Capture the cell that displays the provided text and extract its (x, y) central coordinate. 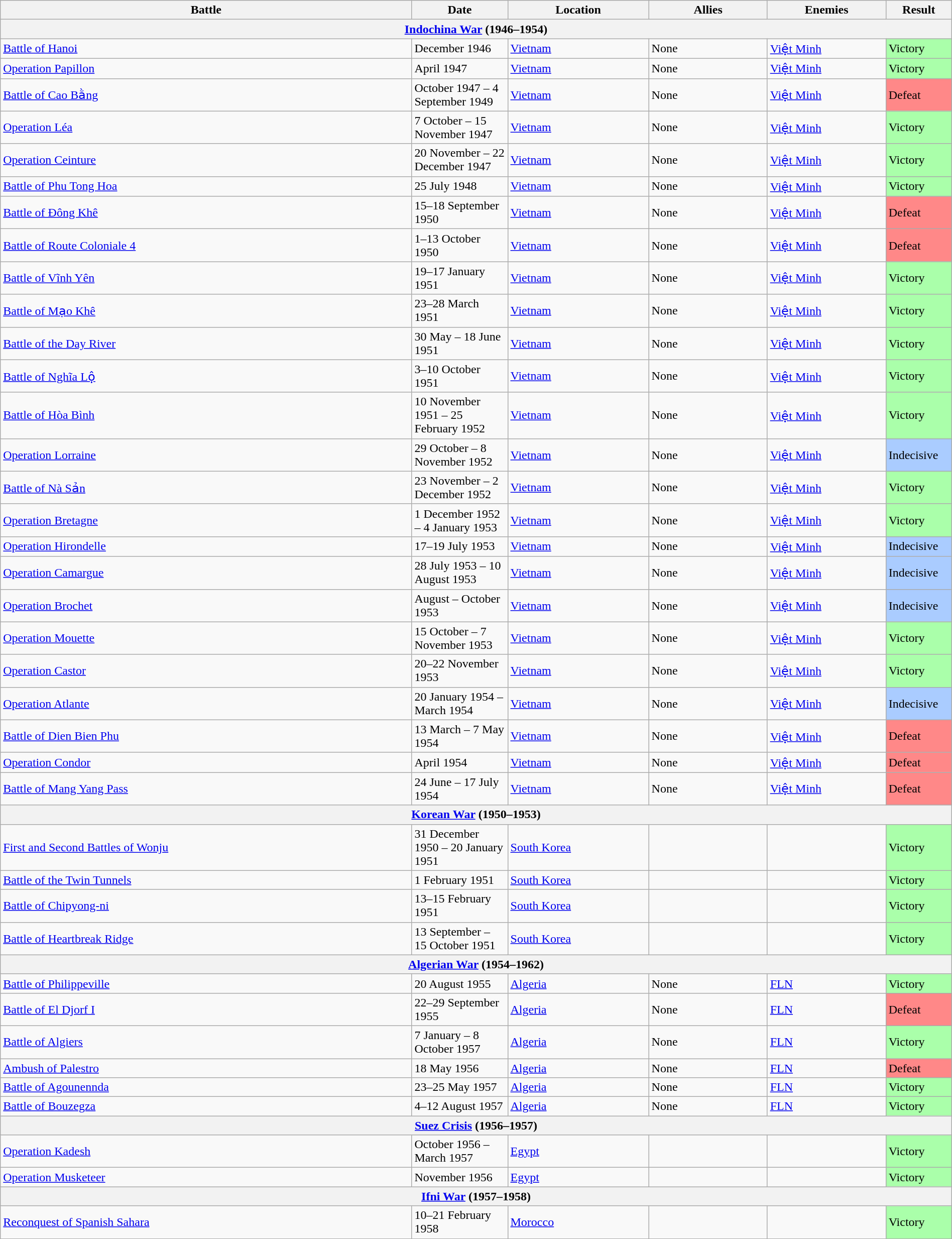
Battle of Agounennda (206, 1087)
Battle of Cao Bằng (206, 94)
15–18 September 1950 (460, 213)
Battle of Hòa Bình (206, 415)
Operation Lorraine (206, 455)
23–28 March 1951 (460, 310)
20 August 1955 (460, 983)
Location (578, 10)
13 September – 15 October 1951 (460, 938)
Suez Crisis (1956–1957) (476, 1125)
Operation Ceinture (206, 160)
20 January 1954 – March 1954 (460, 703)
Operation Léa (206, 128)
Morocco (578, 1222)
3–10 October 1951 (460, 376)
October 1947 – 4 September 1949 (460, 94)
10 November 1951 – 25 February 1952 (460, 415)
Battle of Nà Sản (206, 487)
23–25 May 1957 (460, 1087)
Battle of the Day River (206, 344)
1 February 1951 (460, 880)
Operation Atlante (206, 703)
7 October – 15 November 1947 (460, 128)
Operation Musketeer (206, 1177)
Battle of Nghĩa Lộ (206, 376)
30 May – 18 June 1951 (460, 344)
Ifni War (1957–1958) (476, 1196)
Ambush of Palestro (206, 1068)
1–13 October 1950 (460, 245)
December 1946 (460, 49)
31 December 1950 – 20 January 1951 (460, 847)
Allies (708, 10)
Battle of Bouzegza (206, 1106)
19–17 January 1951 (460, 278)
Battle of the Twin Tunnels (206, 880)
7 January – 8 October 1957 (460, 1042)
August – October 1953 (460, 606)
April 1947 (460, 68)
29 October – 8 November 1952 (460, 455)
28 July 1953 – 10 August 1953 (460, 573)
Reconquest of Spanish Sahara (206, 1222)
Battle of Philippeville (206, 983)
Result (919, 10)
Algerian War (1954–1962) (476, 964)
Battle of Chipyong-ni (206, 906)
Operation Kadesh (206, 1151)
Battle of Vĩnh Yên (206, 278)
Battle of Mang Yang Pass (206, 789)
April 1954 (460, 762)
Battle of Hanoi (206, 49)
24 June – 17 July 1954 (460, 789)
Date (460, 10)
25 July 1948 (460, 186)
1 December 1952 – 4 January 1953 (460, 520)
10–21 February 1958 (460, 1222)
15 October – 7 November 1953 (460, 638)
Operation Brochet (206, 606)
17–19 July 1953 (460, 546)
Operation Hirondelle (206, 546)
Battle of Route Coloniale 4 (206, 245)
18 May 1956 (460, 1068)
Enemies (826, 10)
Battle of Heartbreak Ridge (206, 938)
October 1956 – March 1957 (460, 1151)
Battle of Phu Tong Hoa (206, 186)
Battle of Algiers (206, 1042)
Battle of Đông Khê (206, 213)
Operation Mouette (206, 638)
13 March – 7 May 1954 (460, 736)
Operation Castor (206, 671)
23 November – 2 December 1952 (460, 487)
Operation Condor (206, 762)
4–12 August 1957 (460, 1106)
Indochina War (1946–1954) (476, 29)
First and Second Battles of Wonju (206, 847)
Operation Papillon (206, 68)
Korean War (1950–1953) (476, 815)
November 1956 (460, 1177)
13–15 February 1951 (460, 906)
20 November – 22 December 1947 (460, 160)
Battle (206, 10)
Battle of Mạo Khê (206, 310)
Operation Camargue (206, 573)
Battle of El Djorf I (206, 1009)
20–22 November 1953 (460, 671)
22–29 September 1955 (460, 1009)
Operation Bretagne (206, 520)
Battle of Dien Bien Phu (206, 736)
